Search for the cell housing the specified text and yield its (x, y) center coordinate. 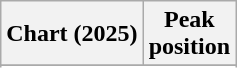
Peakposition (189, 34)
Chart (2025) (72, 34)
